Return (x, y) of the center of cell containing provided text 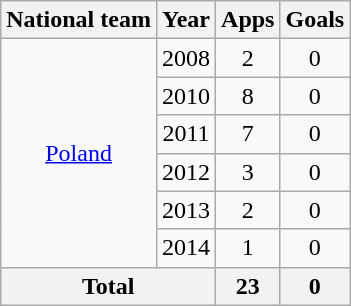
23 (248, 286)
1 (248, 248)
2008 (186, 58)
2012 (186, 172)
Poland (79, 153)
2013 (186, 210)
Total (108, 286)
Goals (315, 20)
8 (248, 96)
Year (186, 20)
2010 (186, 96)
National team (79, 20)
2011 (186, 134)
7 (248, 134)
Apps (248, 20)
3 (248, 172)
2014 (186, 248)
